Locate the cell with the specified text and output its (X, Y) center coordinate. 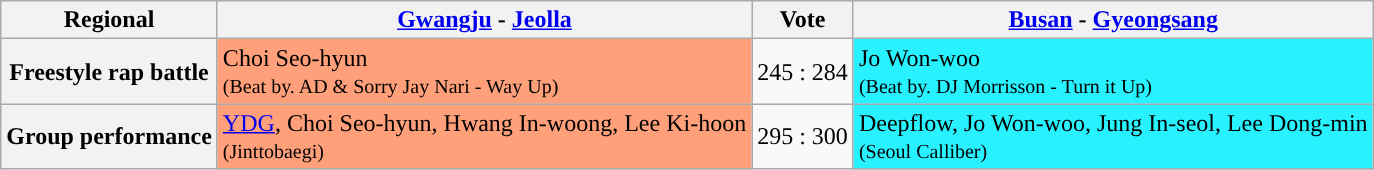
Freestyle rap battle (110, 72)
Gwangju - Jeolla (484, 20)
Jo Won-woo (Beat by. DJ Morrisson - Turn it Up) (1113, 72)
YDG, Choi Seo-hyun, Hwang In-woong, Lee Ki-hoon (Jinttobaegi) (484, 136)
Vote (803, 20)
245 : 284 (803, 72)
Choi Seo-hyun (Beat by. AD & Sorry Jay Nari - Way Up) (484, 72)
Group performance (110, 136)
Busan - Gyeongsang (1113, 20)
Deepflow, Jo Won-woo, Jung In-seol, Lee Dong-min (Seoul Calliber) (1113, 136)
Regional (110, 20)
295 : 300 (803, 136)
